Return the [x, y] coordinate for the center point of the cell that contains the specified text.  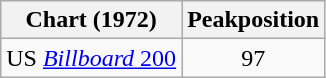
97 [254, 58]
Chart (1972) [92, 20]
US Billboard 200 [92, 58]
Peakposition [254, 20]
